Determine the [x, y] coordinate at the center of the cell enclosing the given text.  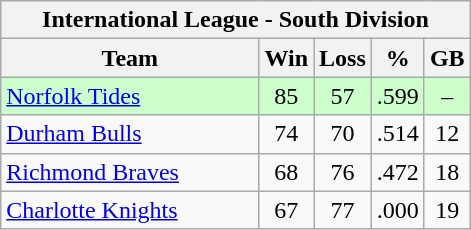
74 [286, 134]
Charlotte Knights [130, 210]
70 [343, 134]
.514 [398, 134]
.000 [398, 210]
76 [343, 172]
.472 [398, 172]
.599 [398, 96]
Norfolk Tides [130, 96]
– [447, 96]
Loss [343, 58]
85 [286, 96]
GB [447, 58]
77 [343, 210]
18 [447, 172]
19 [447, 210]
68 [286, 172]
Win [286, 58]
International League - South Division [236, 20]
Richmond Braves [130, 172]
57 [343, 96]
Team [130, 58]
12 [447, 134]
Durham Bulls [130, 134]
67 [286, 210]
% [398, 58]
